Return the [X, Y] coordinate for the center point of the cell that contains the specified text.  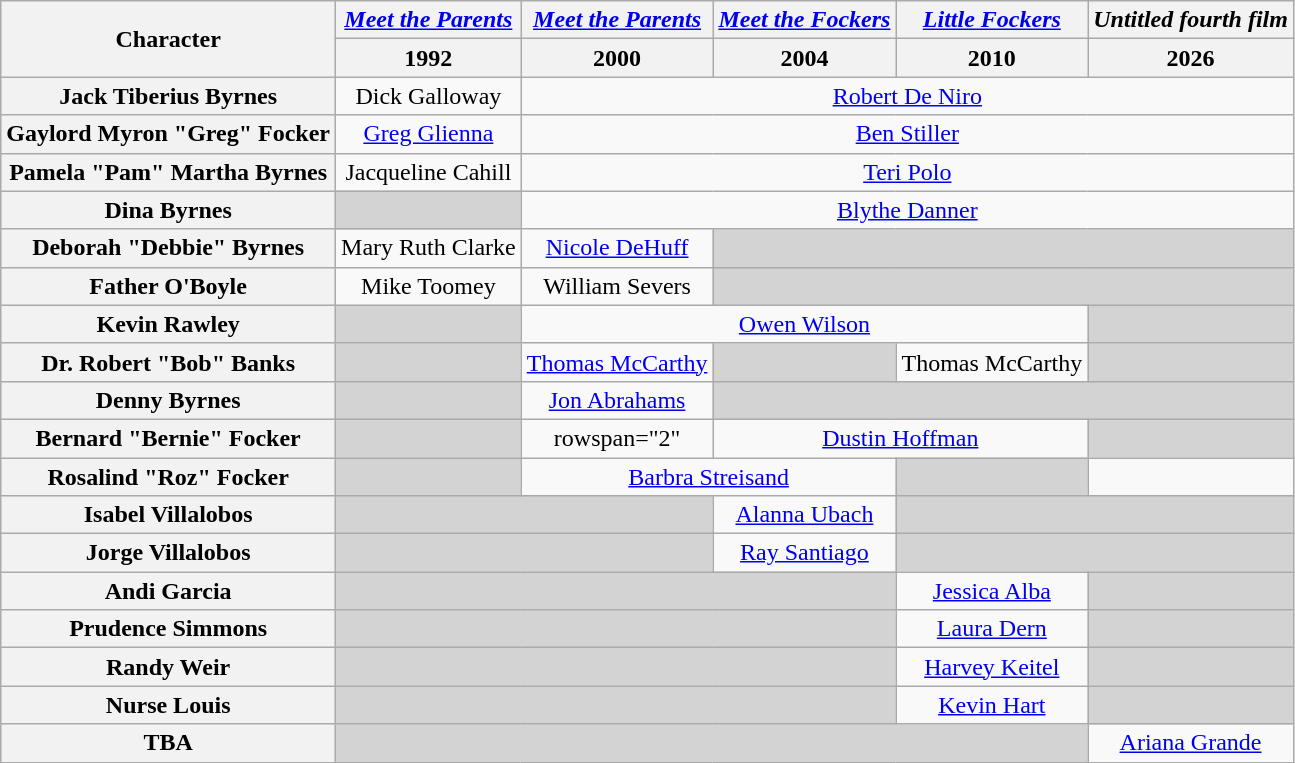
Pamela "Pam" Martha Byrnes [168, 172]
Dr. Robert "Bob" Banks [168, 362]
Kevin Rawley [168, 324]
Owen Wilson [804, 324]
Kevin Hart [992, 705]
TBA [168, 743]
Randy Weir [168, 667]
Denny Byrnes [168, 400]
Mary Ruth Clarke [429, 248]
Prudence Simmons [168, 629]
William Severs [617, 286]
Ben Stiller [907, 134]
Andi Garcia [168, 591]
Father O'Boyle [168, 286]
Robert De Niro [907, 96]
Little Fockers [992, 20]
Untitled fourth film [1191, 20]
Mike Toomey [429, 286]
Bernard "Bernie" Focker [168, 438]
Harvey Keitel [992, 667]
Character [168, 39]
Nurse Louis [168, 705]
Nicole DeHuff [617, 248]
Dustin Hoffman [900, 438]
Blythe Danner [907, 210]
Gaylord Myron "Greg" Focker [168, 134]
2004 [804, 58]
2026 [1191, 58]
Greg Glienna [429, 134]
Jack Tiberius Byrnes [168, 96]
Jessica Alba [992, 591]
Laura Dern [992, 629]
Deborah "Debbie" Byrnes [168, 248]
Teri Polo [907, 172]
Jorge Villalobos [168, 553]
Ariana Grande [1191, 743]
rowspan="2" [617, 438]
Barbra Streisand [708, 477]
Rosalind "Roz" Focker [168, 477]
Jon Abrahams [617, 400]
1992 [429, 58]
Dina Byrnes [168, 210]
2010 [992, 58]
Ray Santiago [804, 553]
Alanna Ubach [804, 515]
2000 [617, 58]
Jacqueline Cahill [429, 172]
Isabel Villalobos [168, 515]
Meet the Fockers [804, 20]
Dick Galloway [429, 96]
